From the cell containing the given text, extract its center point as (X, Y) coordinate. 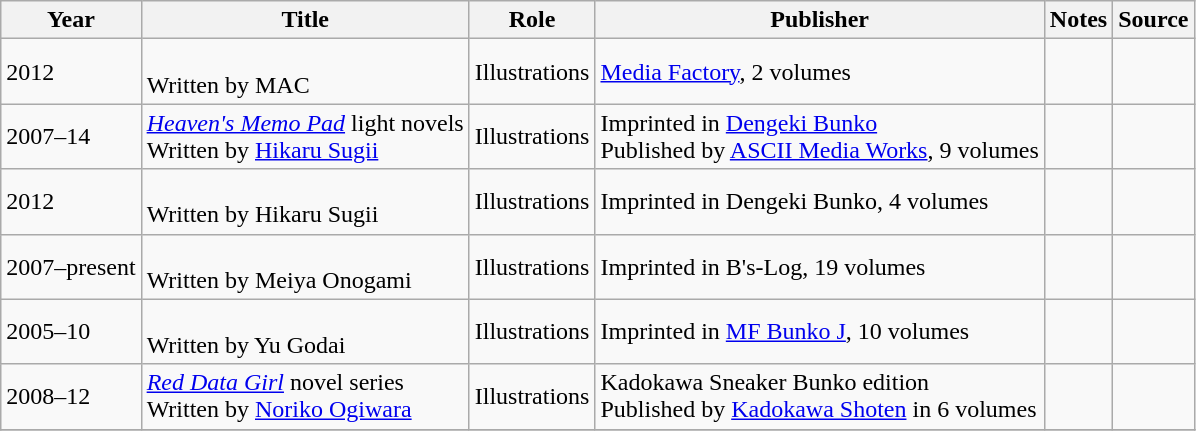
Written by Hikaru Sugii (305, 202)
2005–10 (71, 332)
Source (1154, 20)
Title (305, 20)
Notes (1078, 20)
Written by Meiya Onogami (305, 266)
Publisher (820, 20)
Written by Yu Godai (305, 332)
Heaven's Memo Pad light novelsWritten by Hikaru Sugii (305, 136)
Kadokawa Sneaker Bunko editionPublished by Kadokawa Shoten in 6 volumes (820, 396)
Imprinted in MF Bunko J, 10 volumes (820, 332)
Imprinted in Dengeki Bunko, 4 volumes (820, 202)
Role (532, 20)
2007–14 (71, 136)
2007–present (71, 266)
2008–12 (71, 396)
Media Factory, 2 volumes (820, 72)
Year (71, 20)
Red Data Girl novel seriesWritten by Noriko Ogiwara (305, 396)
Imprinted in Dengeki BunkoPublished by ASCII Media Works, 9 volumes (820, 136)
Written by MAC (305, 72)
Imprinted in B's-Log, 19 volumes (820, 266)
